For the text-containing cell, return its midpoint in [X, Y] coordinate format. 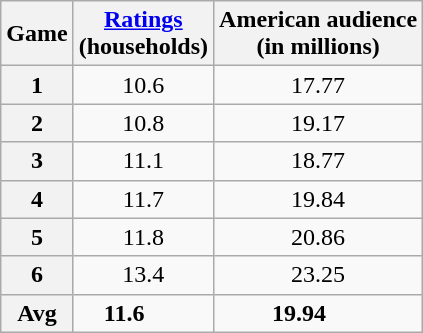
1 [37, 85]
4 [37, 199]
11.1 [143, 161]
10.6 [143, 85]
17.77 [318, 85]
20.86 [318, 237]
Avg [37, 313]
23.25 [318, 275]
3 [37, 161]
18.77 [318, 161]
10.8 [143, 123]
Ratings(households) [143, 34]
American audience(in millions) [318, 34]
13.4 [143, 275]
19.84 [318, 199]
5 [37, 237]
11.7 [143, 199]
19.17 [318, 123]
11.6 [143, 313]
Game [37, 34]
6 [37, 275]
19.94 [318, 313]
2 [37, 123]
11.8 [143, 237]
